Return (X, Y) of the center of cell containing provided text 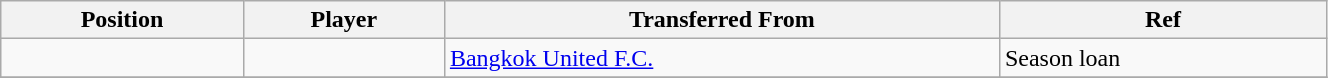
Season loan (1162, 58)
Bangkok United F.C. (722, 58)
Transferred From (722, 20)
Ref (1162, 20)
Player (344, 20)
Position (122, 20)
